Capture the cell that displays the provided text and extract its [X, Y] central coordinate. 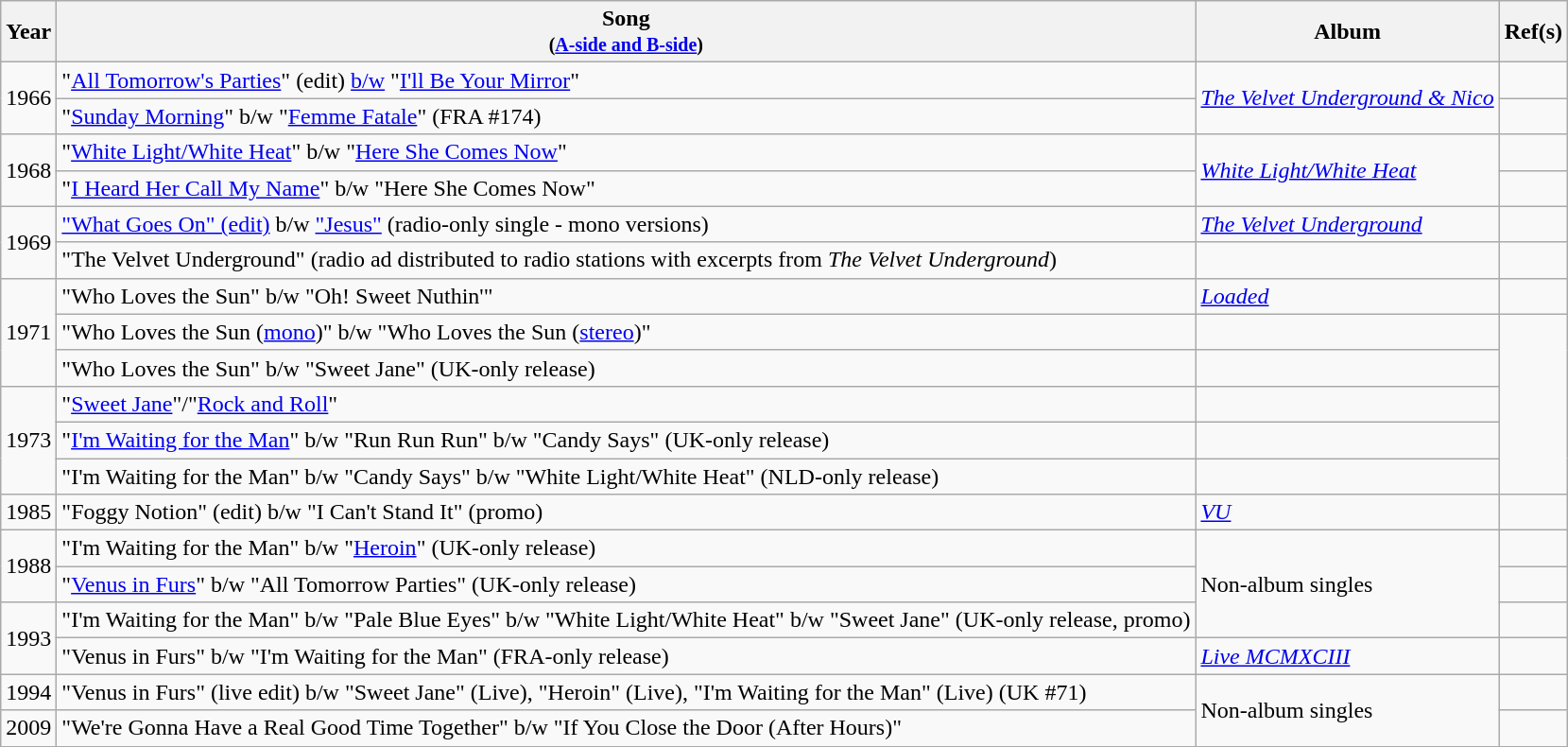
1994 [28, 692]
"What Goes On" (edit) b/w "Jesus" (radio-only single - mono versions) [626, 224]
1969 [28, 242]
2009 [28, 728]
"All Tomorrow's Parties" (edit) b/w "I'll Be Your Mirror" [626, 80]
"Who Loves the Sun" b/w "Oh! Sweet Nuthin'" [626, 296]
1968 [28, 170]
"We're Gonna Have a Real Good Time Together" b/w "If You Close the Door (After Hours)" [626, 728]
1988 [28, 566]
"I'm Waiting for the Man" b/w "Candy Says" b/w "White Light/White Heat" (NLD-only release) [626, 476]
Live MCMXCIII [1348, 656]
1993 [28, 638]
"I Heard Her Call My Name" b/w "Here She Comes Now" [626, 188]
1973 [28, 440]
"Who Loves the Sun" b/w "Sweet Jane" (UK-only release) [626, 368]
Ref(s) [1533, 32]
"Foggy Notion" (edit) b/w "I Can't Stand It" (promo) [626, 512]
The Velvet Underground & Nico [1348, 98]
"Venus in Furs" b/w "All Tomorrow Parties" (UK-only release) [626, 584]
Year [28, 32]
"Who Loves the Sun (mono)" b/w "Who Loves the Sun (stereo)" [626, 332]
"White Light/White Heat" b/w "Here She Comes Now" [626, 152]
"Venus in Furs" b/w "I'm Waiting for the Man" (FRA-only release) [626, 656]
"Venus in Furs" (live edit) b/w "Sweet Jane" (Live), "Heroin" (Live), "I'm Waiting for the Man" (Live) (UK #71) [626, 692]
"I'm Waiting for the Man" b/w "Pale Blue Eyes" b/w "White Light/White Heat" b/w "Sweet Jane" (UK-only release, promo) [626, 620]
"Sunday Morning" b/w "Femme Fatale" (FRA #174) [626, 116]
1985 [28, 512]
"The Velvet Underground" (radio ad distributed to radio stations with excerpts from The Velvet Underground) [626, 260]
The Velvet Underground [1348, 224]
White Light/White Heat [1348, 170]
Song(A-side and B-side) [626, 32]
1966 [28, 98]
"I'm Waiting for the Man" b/w "Heroin" (UK-only release) [626, 548]
Loaded [1348, 296]
"Sweet Jane"/"Rock and Roll" [626, 404]
1971 [28, 332]
Album [1348, 32]
"I'm Waiting for the Man" b/w "Run Run Run" b/w "Candy Says" (UK-only release) [626, 440]
VU [1348, 512]
